Identify which cell holds the provided text, then report its (X, Y) central coordinate. 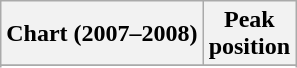
Peakposition (249, 34)
Chart (2007–2008) (102, 34)
